Return [X, Y] of the center of cell containing provided text 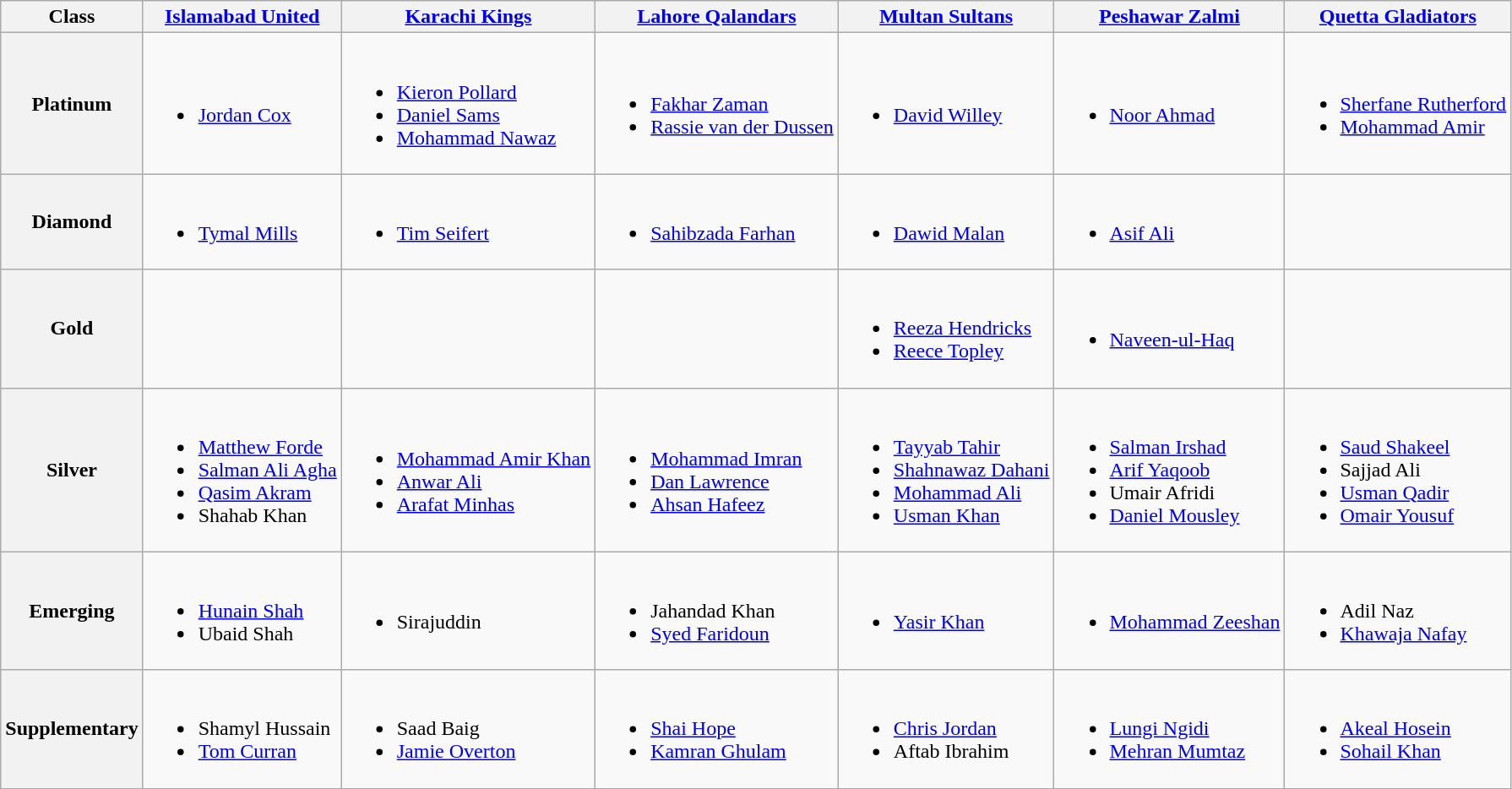
Jordan Cox [242, 103]
Salman IrshadArif YaqoobUmair AfridiDaniel Mousley [1169, 470]
Chris JordanAftab Ibrahim [946, 729]
Saud ShakeelSajjad AliUsman QadirOmair Yousuf [1398, 470]
Silver [72, 470]
Lahore Qalandars [717, 17]
Karachi Kings [468, 17]
Tymal Mills [242, 221]
Reeza HendricksReece Topley [946, 329]
Akeal HoseinSohail Khan [1398, 729]
Adil NazKhawaja Nafay [1398, 611]
Emerging [72, 611]
Shamyl HussainTom Curran [242, 729]
Yasir Khan [946, 611]
Mohammad ImranDan LawrenceAhsan Hafeez [717, 470]
Tayyab TahirShahnawaz DahaniMohammad AliUsman Khan [946, 470]
David Willey [946, 103]
Fakhar ZamanRassie van der Dussen [717, 103]
Diamond [72, 221]
Lungi NgidiMehran Mumtaz [1169, 729]
Shai HopeKamran Ghulam [717, 729]
Sahibzada Farhan [717, 221]
Naveen-ul-Haq [1169, 329]
Mohammad Zeeshan [1169, 611]
Quetta Gladiators [1398, 17]
Dawid Malan [946, 221]
Mohammad Amir KhanAnwar AliArafat Minhas [468, 470]
Noor Ahmad [1169, 103]
Sirajuddin [468, 611]
Hunain ShahUbaid Shah [242, 611]
Gold [72, 329]
Sherfane RutherfordMohammad Amir [1398, 103]
Supplementary [72, 729]
Asif Ali [1169, 221]
Tim Seifert [468, 221]
Saad BaigJamie Overton [468, 729]
Matthew FordeSalman Ali AghaQasim AkramShahab Khan [242, 470]
Jahandad KhanSyed Faridoun [717, 611]
Islamabad United [242, 17]
Kieron PollardDaniel SamsMohammad Nawaz [468, 103]
Multan Sultans [946, 17]
Platinum [72, 103]
Class [72, 17]
Peshawar Zalmi [1169, 17]
